Scan for the cell matching the given text and deliver its (X, Y) coordinate at center. 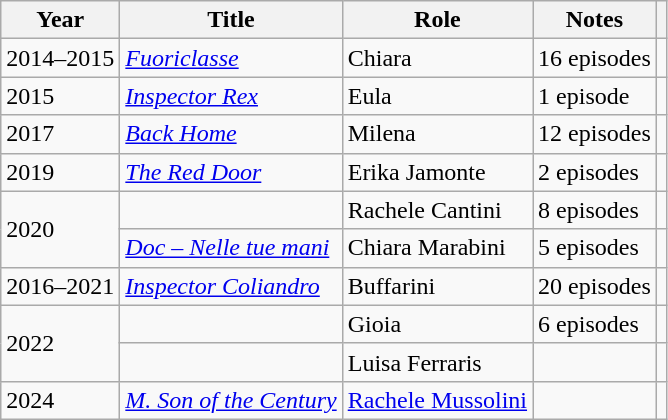
Erika Jamonte (437, 172)
The Red Door (231, 172)
20 episodes (595, 286)
12 episodes (595, 134)
16 episodes (595, 58)
Back Home (231, 134)
2020 (60, 229)
Chiara Marabini (437, 248)
8 episodes (595, 210)
Title (231, 20)
Inspector Coliandro (231, 286)
Year (60, 20)
Rachele Cantini (437, 210)
5 episodes (595, 248)
Luisa Ferraris (437, 362)
1 episode (595, 96)
Fuoriclasse (231, 58)
Inspector Rex (231, 96)
Milena (437, 134)
2022 (60, 343)
Notes (595, 20)
Chiara (437, 58)
2016–2021 (60, 286)
2015 (60, 96)
Role (437, 20)
2024 (60, 400)
6 episodes (595, 324)
Eula (437, 96)
Gioia (437, 324)
2014–2015 (60, 58)
Doc – Nelle tue mani (231, 248)
Rachele Mussolini (437, 400)
2019 (60, 172)
M. Son of the Century (231, 400)
Buffarini (437, 286)
2017 (60, 134)
2 episodes (595, 172)
